From the cell containing the given text, extract its center point as (X, Y) coordinate. 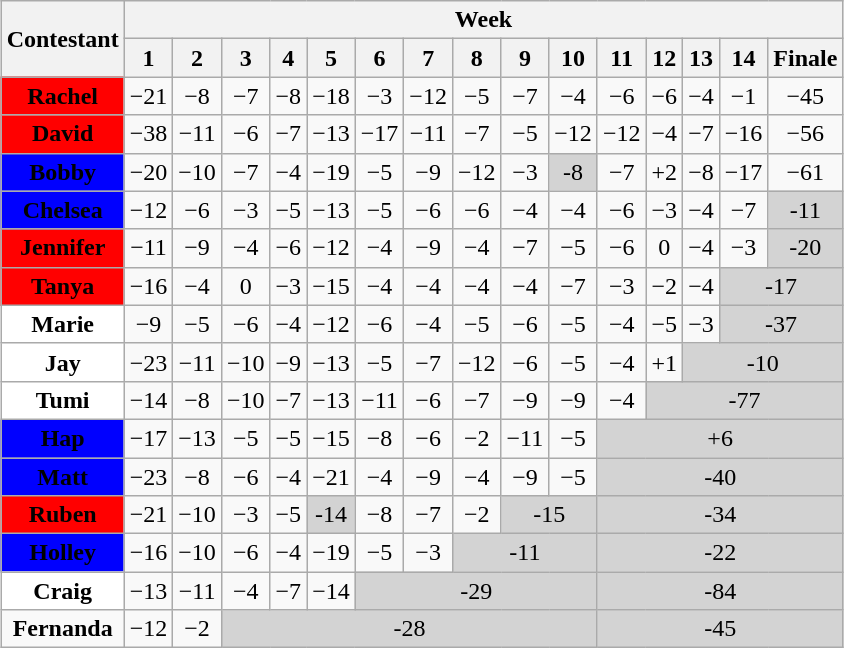
4 (288, 58)
−1 (744, 96)
11 (622, 58)
Tumi (62, 400)
-17 (781, 286)
Jennifer (62, 248)
1 (148, 58)
13 (702, 58)
3 (246, 58)
Chelsea (62, 210)
Craig (62, 591)
-77 (744, 400)
Week (484, 20)
Holley (62, 553)
Tanya (62, 286)
Rachel (62, 96)
+1 (664, 362)
-10 (763, 362)
−56 (806, 134)
Ruben (62, 515)
-37 (781, 324)
+6 (720, 438)
7 (428, 58)
-14 (332, 515)
+2 (664, 172)
-22 (720, 553)
Bobby (62, 172)
9 (525, 58)
−45 (806, 96)
Hap (62, 438)
-15 (549, 515)
Marie (62, 324)
Jay (62, 362)
−18 (332, 96)
-29 (476, 591)
12 (664, 58)
−20 (148, 172)
-84 (720, 591)
-8 (574, 172)
−61 (806, 172)
Fernanda (62, 629)
8 (476, 58)
5 (332, 58)
Finale (806, 58)
-45 (720, 629)
-40 (720, 477)
10 (574, 58)
-28 (409, 629)
6 (380, 58)
-20 (806, 248)
2 (198, 58)
David (62, 134)
14 (744, 58)
Matt (62, 477)
-34 (720, 515)
Contestant (62, 39)
−38 (148, 134)
